Output the (X, Y) coordinate of the center of the cell containing the given text.  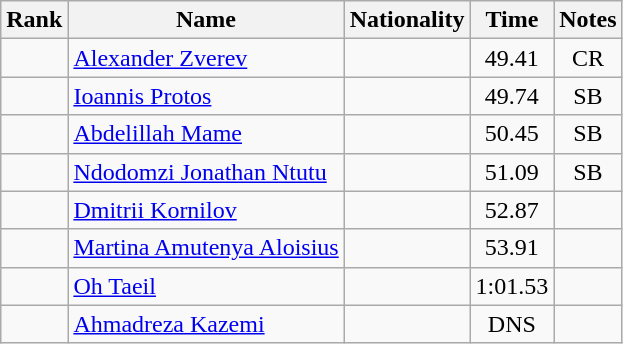
Ioannis Protos (206, 96)
Oh Taeil (206, 286)
49.41 (512, 58)
51.09 (512, 172)
Ahmadreza Kazemi (206, 324)
Dmitrii Kornilov (206, 210)
Martina Amutenya Aloisius (206, 248)
Nationality (407, 20)
50.45 (512, 134)
49.74 (512, 96)
1:01.53 (512, 286)
Abdelillah Mame (206, 134)
DNS (512, 324)
Alexander Zverev (206, 58)
Notes (588, 20)
Name (206, 20)
CR (588, 58)
Ndodomzi Jonathan Ntutu (206, 172)
Time (512, 20)
53.91 (512, 248)
52.87 (512, 210)
Rank (34, 20)
